Locate the cell with the specified text and output its (X, Y) center coordinate. 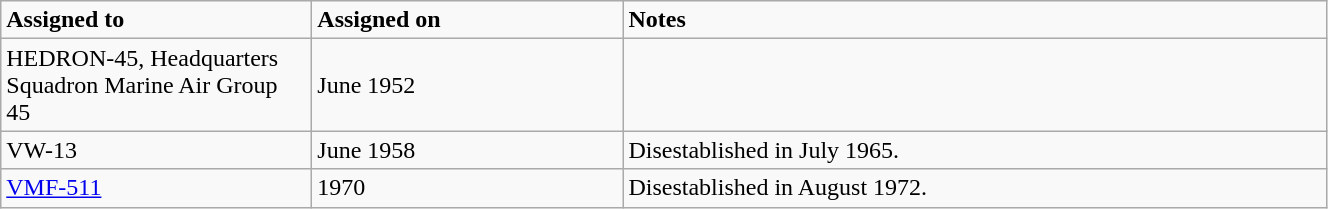
Assigned to (156, 20)
1970 (468, 188)
Notes (975, 20)
Disestablished in August 1972. (975, 188)
VW-13 (156, 150)
Disestablished in July 1965. (975, 150)
VMF-511 (156, 188)
June 1952 (468, 85)
June 1958 (468, 150)
HEDRON-45, Headquarters Squadron Marine Air Group 45 (156, 85)
Assigned on (468, 20)
